From the cell containing the given text, extract its center point as [X, Y] coordinate. 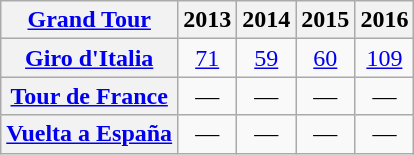
2015 [326, 20]
2013 [208, 20]
Vuelta a España [90, 134]
2014 [266, 20]
Grand Tour [90, 20]
60 [326, 58]
109 [384, 58]
2016 [384, 20]
Giro d'Italia [90, 58]
71 [208, 58]
59 [266, 58]
Tour de France [90, 96]
